Output the [X, Y] coordinate of the center of the cell containing the given text.  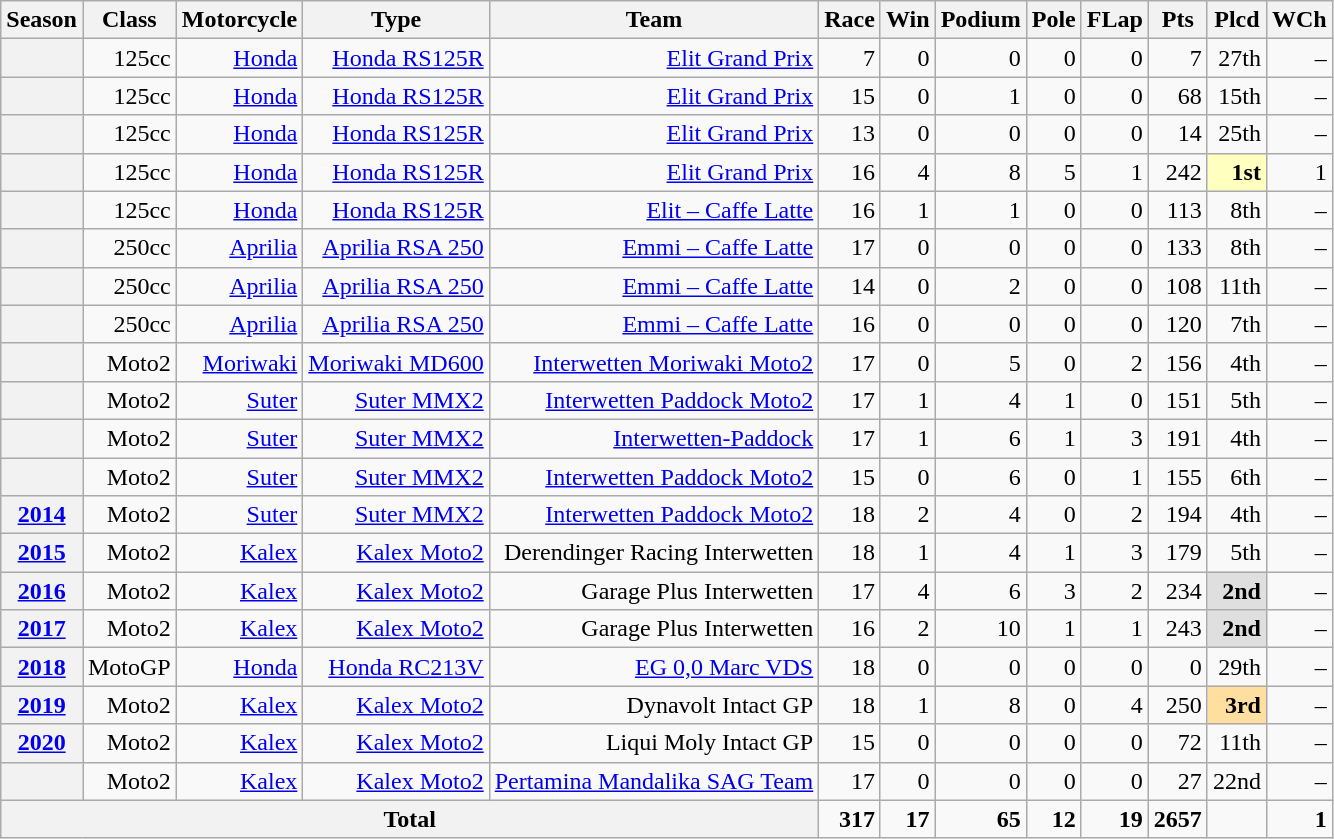
Derendinger Racing Interwetten [654, 553]
Plcd [1236, 20]
13 [850, 134]
Pole [1054, 20]
156 [1178, 362]
2014 [42, 515]
Team [654, 20]
Season [42, 20]
EG 0,0 Marc VDS [654, 667]
27th [1236, 58]
22nd [1236, 781]
Elit – Caffe Latte [654, 210]
151 [1178, 400]
2018 [42, 667]
179 [1178, 553]
1st [1236, 172]
6th [1236, 477]
194 [1178, 515]
7th [1236, 324]
Pertamina Mandalika SAG Team [654, 781]
WCh [1299, 20]
Win [908, 20]
65 [980, 819]
3rd [1236, 705]
Total [410, 819]
MotoGP [129, 667]
19 [1114, 819]
Podium [980, 20]
Motorcycle [240, 20]
68 [1178, 96]
27 [1178, 781]
2015 [42, 553]
2019 [42, 705]
29th [1236, 667]
10 [980, 629]
2016 [42, 591]
242 [1178, 172]
243 [1178, 629]
155 [1178, 477]
Type [396, 20]
2020 [42, 743]
72 [1178, 743]
12 [1054, 819]
133 [1178, 248]
Moriwaki [240, 362]
FLap [1114, 20]
Dynavolt Intact GP [654, 705]
Race [850, 20]
2017 [42, 629]
Interwetten-Paddock [654, 438]
Pts [1178, 20]
Interwetten Moriwaki Moto2 [654, 362]
Class [129, 20]
15th [1236, 96]
120 [1178, 324]
2657 [1178, 819]
25th [1236, 134]
Honda RC213V [396, 667]
191 [1178, 438]
Liqui Moly Intact GP [654, 743]
108 [1178, 286]
113 [1178, 210]
234 [1178, 591]
317 [850, 819]
Moriwaki MD600 [396, 362]
250 [1178, 705]
